Scan for the cell matching the given text and deliver its [X, Y] coordinate at center. 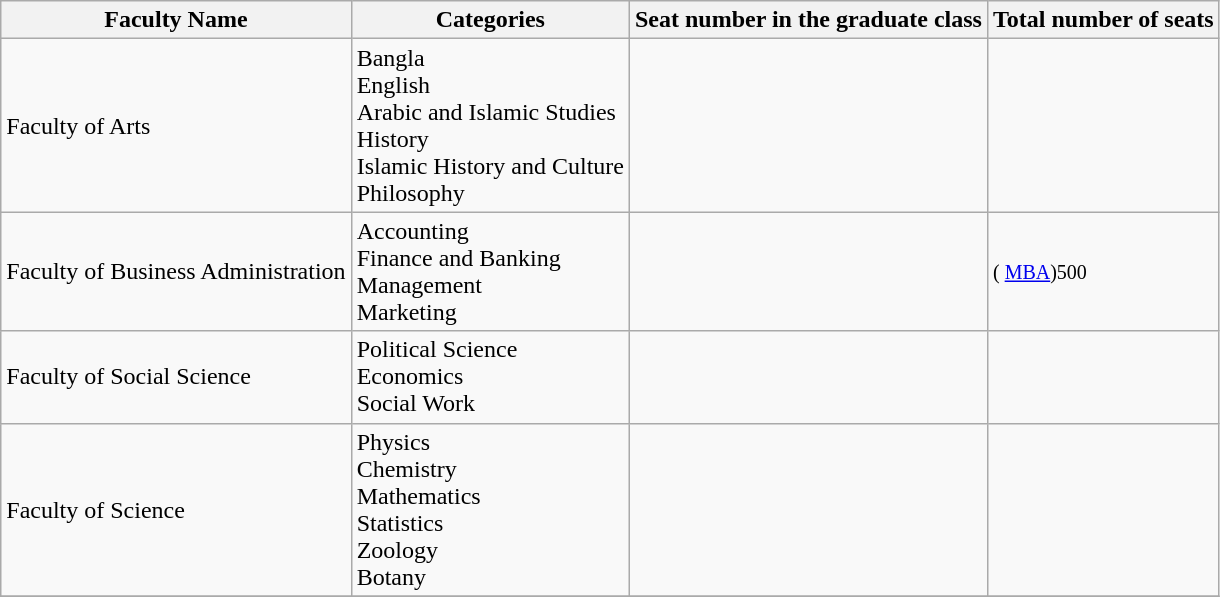
Faculty of Social Science [176, 377]
Faculty of Business Administration [176, 272]
Faculty Name [176, 20]
Accounting Finance and BankingManagementMarketing [490, 272]
BanglaEnglishArabic and Islamic StudiesHistoryIslamic History and CulturePhilosophy [490, 126]
Faculty of Arts [176, 126]
Seat number in the graduate class [808, 20]
Faculty of Science [176, 510]
Total number of seats [1103, 20]
( MBA)500 [1103, 272]
PhysicsChemistryMathematicsStatisticsZoologyBotany [490, 510]
Political ScienceEconomicsSocial Work [490, 377]
Categories [490, 20]
